Determine the [x, y] coordinate at the center of the cell enclosing the given text.  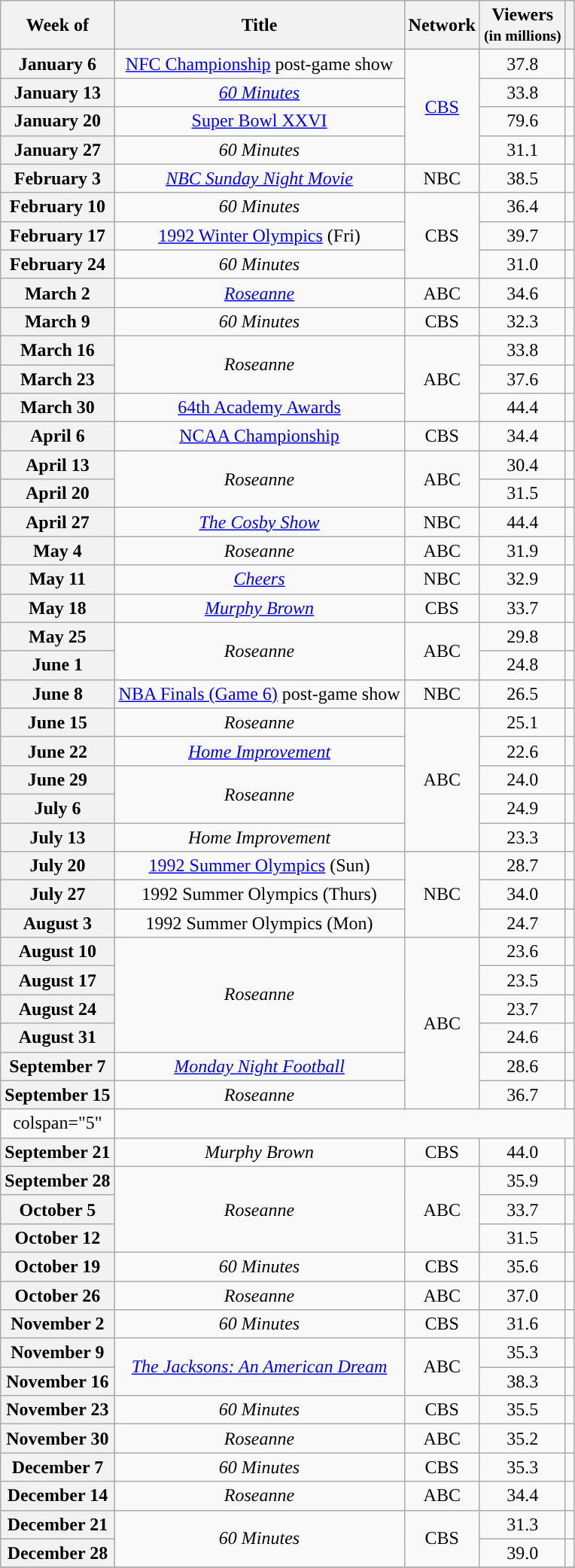
24.9 [522, 808]
April 6 [57, 436]
November 30 [57, 1439]
January 27 [57, 150]
Week of [57, 26]
23.6 [522, 952]
31.3 [522, 1524]
24.0 [522, 779]
31.6 [522, 1324]
39.7 [522, 236]
March 2 [57, 293]
29.8 [522, 637]
December 28 [57, 1553]
34.0 [522, 895]
June 15 [57, 722]
December 14 [57, 1496]
NCAA Championship [259, 436]
25.1 [522, 722]
34.6 [522, 293]
May 18 [57, 608]
July 27 [57, 895]
August 10 [57, 952]
January 13 [57, 93]
35.5 [522, 1410]
Viewers(in millions) [522, 26]
colspan="5" [57, 1123]
NBA Finals (Game 6) post-game show [259, 694]
April 13 [57, 465]
June 22 [57, 751]
38.3 [522, 1381]
36.7 [522, 1095]
37.8 [522, 64]
February 3 [57, 178]
May 11 [57, 579]
37.0 [522, 1295]
32.3 [522, 321]
July 20 [57, 866]
36.4 [522, 207]
31.1 [522, 150]
The Jacksons: An American Dream [259, 1367]
March 30 [57, 408]
31.9 [522, 551]
May 4 [57, 551]
October 26 [57, 1295]
22.6 [522, 751]
September 28 [57, 1181]
May 25 [57, 637]
March 23 [57, 378]
24.8 [522, 665]
1992 Summer Olympics (Mon) [259, 923]
32.9 [522, 579]
September 7 [57, 1066]
Cheers [259, 579]
31.0 [522, 264]
28.6 [522, 1066]
October 5 [57, 1209]
24.7 [522, 923]
August 17 [57, 980]
January 6 [57, 64]
August 24 [57, 1009]
The Cosby Show [259, 522]
June 1 [57, 665]
Super Bowl XXVI [259, 121]
Title [259, 26]
24.6 [522, 1038]
30.4 [522, 465]
38.5 [522, 178]
35.6 [522, 1266]
October 12 [57, 1238]
July 6 [57, 808]
June 29 [57, 779]
April 27 [57, 522]
December 7 [57, 1467]
23.3 [522, 837]
35.9 [522, 1181]
March 9 [57, 321]
28.7 [522, 866]
April 20 [57, 494]
August 31 [57, 1038]
November 9 [57, 1353]
August 3 [57, 923]
December 21 [57, 1524]
1992 Winter Olympics (Fri) [259, 236]
44.0 [522, 1152]
November 16 [57, 1381]
June 8 [57, 694]
35.2 [522, 1439]
October 19 [57, 1266]
Monday Night Football [259, 1066]
23.7 [522, 1009]
September 15 [57, 1095]
NFC Championship post-game show [259, 64]
February 24 [57, 264]
Network [442, 26]
March 16 [57, 350]
February 10 [57, 207]
July 13 [57, 837]
November 2 [57, 1324]
26.5 [522, 694]
September 21 [57, 1152]
23.5 [522, 980]
NBC Sunday Night Movie [259, 178]
November 23 [57, 1410]
1992 Summer Olympics (Thurs) [259, 895]
37.6 [522, 378]
February 17 [57, 236]
January 20 [57, 121]
1992 Summer Olympics (Sun) [259, 866]
79.6 [522, 121]
64th Academy Awards [259, 408]
39.0 [522, 1553]
